Return the [X, Y] coordinate for the center point of the cell that contains the specified text.  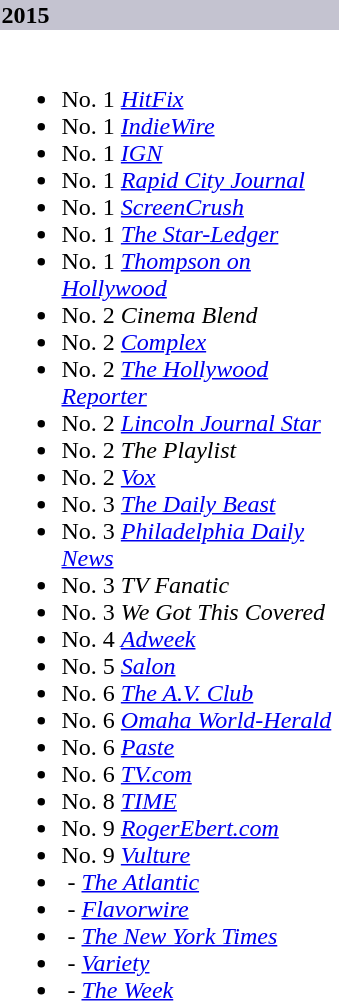
2015 [170, 15]
